Return (x, y) of the center of cell containing provided text 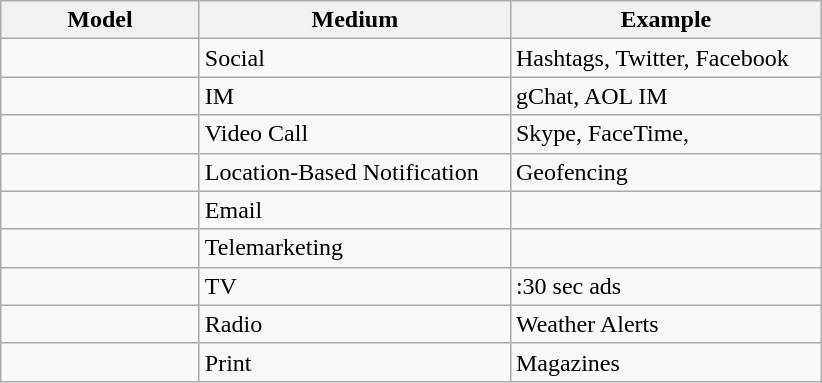
Weather Alerts (666, 324)
Geofencing (666, 172)
Radio (354, 324)
TV (354, 286)
Social (354, 58)
Hashtags, Twitter, Facebook (666, 58)
Location-Based Notification (354, 172)
Model (100, 20)
:30 sec ads (666, 286)
Telemarketing (354, 248)
Medium (354, 20)
Print (354, 362)
Skype, FaceTime, (666, 134)
Email (354, 210)
Magazines (666, 362)
gChat, AOL IM (666, 96)
Video Call (354, 134)
IM (354, 96)
Example (666, 20)
